Capture the cell that displays the provided text and extract its (X, Y) central coordinate. 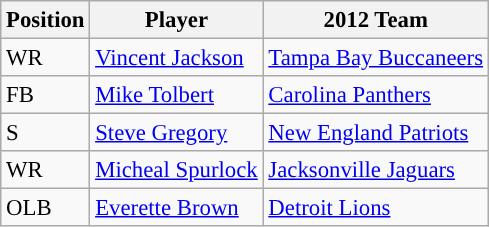
Everette Brown (176, 208)
OLB (46, 208)
Detroit Lions (376, 208)
Jacksonville Jaguars (376, 170)
Vincent Jackson (176, 58)
Position (46, 20)
Mike Tolbert (176, 95)
FB (46, 95)
Tampa Bay Buccaneers (376, 58)
2012 Team (376, 20)
S (46, 133)
Steve Gregory (176, 133)
Carolina Panthers (376, 95)
Player (176, 20)
Micheal Spurlock (176, 170)
New England Patriots (376, 133)
